Pinpoint the cell where the given text exists, returning its (X, Y) midpoint coordinate. 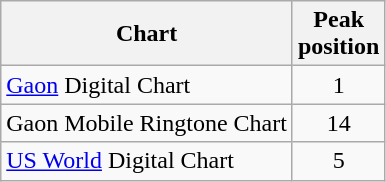
5 (338, 161)
Peakposition (338, 34)
Gaon Mobile Ringtone Chart (147, 123)
14 (338, 123)
1 (338, 85)
Chart (147, 34)
US World Digital Chart (147, 161)
Gaon Digital Chart (147, 85)
